Capture the cell that displays the provided text and extract its (X, Y) central coordinate. 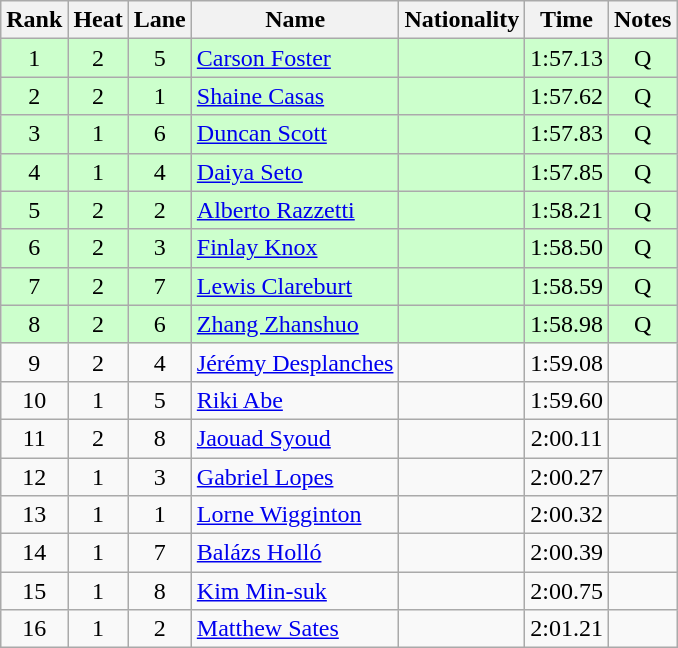
1:58.59 (567, 286)
15 (34, 591)
12 (34, 477)
1:57.62 (567, 96)
Balázs Holló (295, 553)
2:00.75 (567, 591)
Lorne Wigginton (295, 515)
9 (34, 362)
Riki Abe (295, 400)
2:00.11 (567, 438)
2:00.27 (567, 477)
1:59.60 (567, 400)
Name (295, 20)
Daiya Seto (295, 172)
Notes (642, 20)
1:57.85 (567, 172)
Jaouad Syoud (295, 438)
1:58.21 (567, 210)
Nationality (462, 20)
1:59.08 (567, 362)
Matthew Sates (295, 629)
Shaine Casas (295, 96)
Zhang Zhanshuo (295, 324)
Heat (98, 20)
Gabriel Lopes (295, 477)
Time (567, 20)
14 (34, 553)
1:57.13 (567, 58)
1:58.50 (567, 248)
Rank (34, 20)
Finlay Knox (295, 248)
1:57.83 (567, 134)
Duncan Scott (295, 134)
11 (34, 438)
2:00.32 (567, 515)
2:00.39 (567, 553)
Alberto Razzetti (295, 210)
Lewis Clareburt (295, 286)
Lane (160, 20)
1:58.98 (567, 324)
2:01.21 (567, 629)
Carson Foster (295, 58)
Kim Min-suk (295, 591)
16 (34, 629)
10 (34, 400)
Jérémy Desplanches (295, 362)
13 (34, 515)
